From the cell containing the given text, extract its center point as [x, y] coordinate. 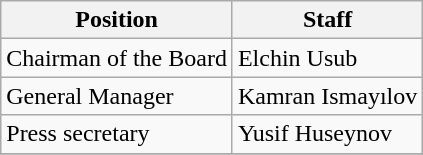
Staff [327, 20]
General Manager [117, 96]
Elchin Usub [327, 58]
Kamran Ismayılov [327, 96]
Chairman of the Board [117, 58]
Yusif Huseynov [327, 134]
Press secretary [117, 134]
Position [117, 20]
